Pinpoint the cell where the given text exists, returning its (X, Y) midpoint coordinate. 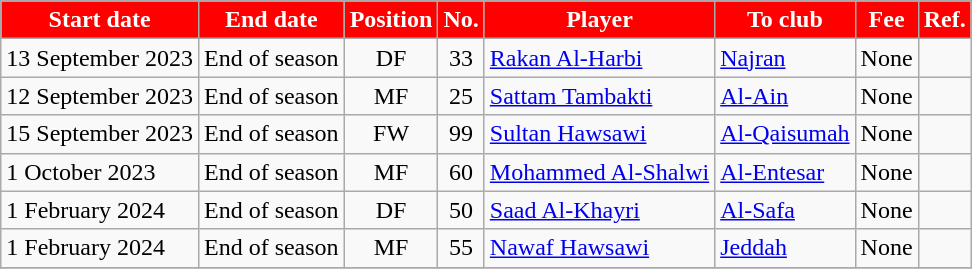
Rakan Al-Harbi (599, 58)
13 September 2023 (100, 58)
Mohammed Al-Shalwi (599, 172)
33 (461, 58)
Al-Qaisumah (785, 134)
Ref. (944, 20)
50 (461, 210)
Saad Al-Khayri (599, 210)
End date (271, 20)
25 (461, 96)
99 (461, 134)
60 (461, 172)
Position (391, 20)
Al-Entesar (785, 172)
No. (461, 20)
Sultan Hawsawi (599, 134)
To club (785, 20)
1 October 2023 (100, 172)
Al-Ain (785, 96)
Sattam Tambakti (599, 96)
12 September 2023 (100, 96)
55 (461, 248)
Player (599, 20)
Jeddah (785, 248)
Nawaf Hawsawi (599, 248)
FW (391, 134)
Al-Safa (785, 210)
Fee (886, 20)
15 September 2023 (100, 134)
Najran (785, 58)
Start date (100, 20)
